Locate the cell with the specified text and output its (X, Y) center coordinate. 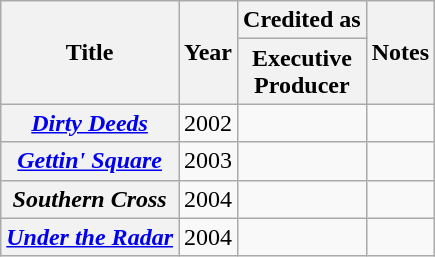
Title (90, 52)
2002 (208, 123)
ExecutiveProducer (302, 72)
Dirty Deeds (90, 123)
Southern Cross (90, 199)
Year (208, 52)
Gettin' Square (90, 161)
Credited as (302, 20)
Under the Radar (90, 237)
Notes (400, 52)
2003 (208, 161)
